Capture the cell that displays the provided text and extract its [X, Y] central coordinate. 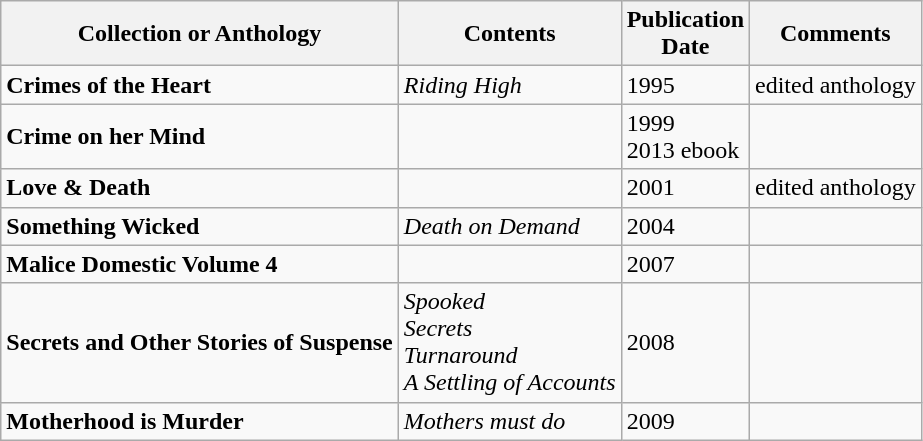
Crimes of the Heart [200, 85]
Something Wicked [200, 226]
Love & Death [200, 188]
2009 [685, 421]
SpookedSecretsTurnaroundA Settling of Accounts [510, 342]
Death on Demand [510, 226]
2001 [685, 188]
Motherhood is Murder [200, 421]
Secrets and Other Stories of Suspense [200, 342]
Crime on her Mind [200, 136]
Collection or Anthology [200, 34]
1995 [685, 85]
2008 [685, 342]
2004 [685, 226]
19992013 ebook [685, 136]
PublicationDate [685, 34]
Contents [510, 34]
Malice Domestic Volume 4 [200, 264]
Comments [836, 34]
Riding High [510, 85]
Mothers must do [510, 421]
2007 [685, 264]
